Find where the given text appears and provide that cell's center as (x, y) coordinate. 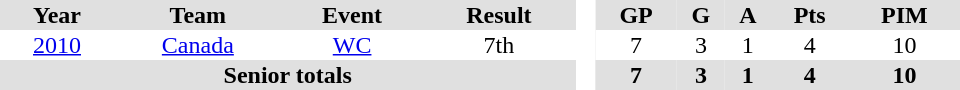
PIM (904, 15)
Senior totals (288, 75)
WC (352, 45)
2010 (57, 45)
Canada (198, 45)
7th (500, 45)
Pts (810, 15)
A (748, 15)
Event (352, 15)
Team (198, 15)
Year (57, 15)
GP (636, 15)
Result (500, 15)
G (701, 15)
